Return the (X, Y) coordinate for the center point of the cell that contains the specified text.  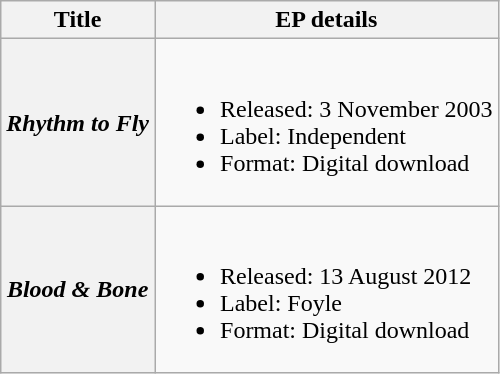
Released: 3 November 2003Label: IndependentFormat: Digital download (326, 122)
Blood & Bone (78, 290)
Rhythm to Fly (78, 122)
Released: 13 August 2012Label: FoyleFormat: Digital download (326, 290)
EP details (326, 20)
Title (78, 20)
